Identify which cell holds the provided text, then report its (x, y) central coordinate. 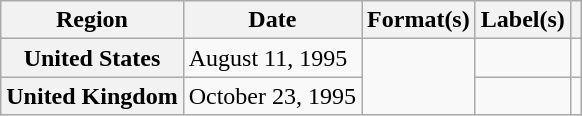
United Kingdom (92, 96)
Date (272, 20)
United States (92, 58)
Label(s) (522, 20)
October 23, 1995 (272, 96)
Format(s) (419, 20)
August 11, 1995 (272, 58)
Region (92, 20)
